Extract the (X, Y) coordinate from the center of the cell holding the provided text.  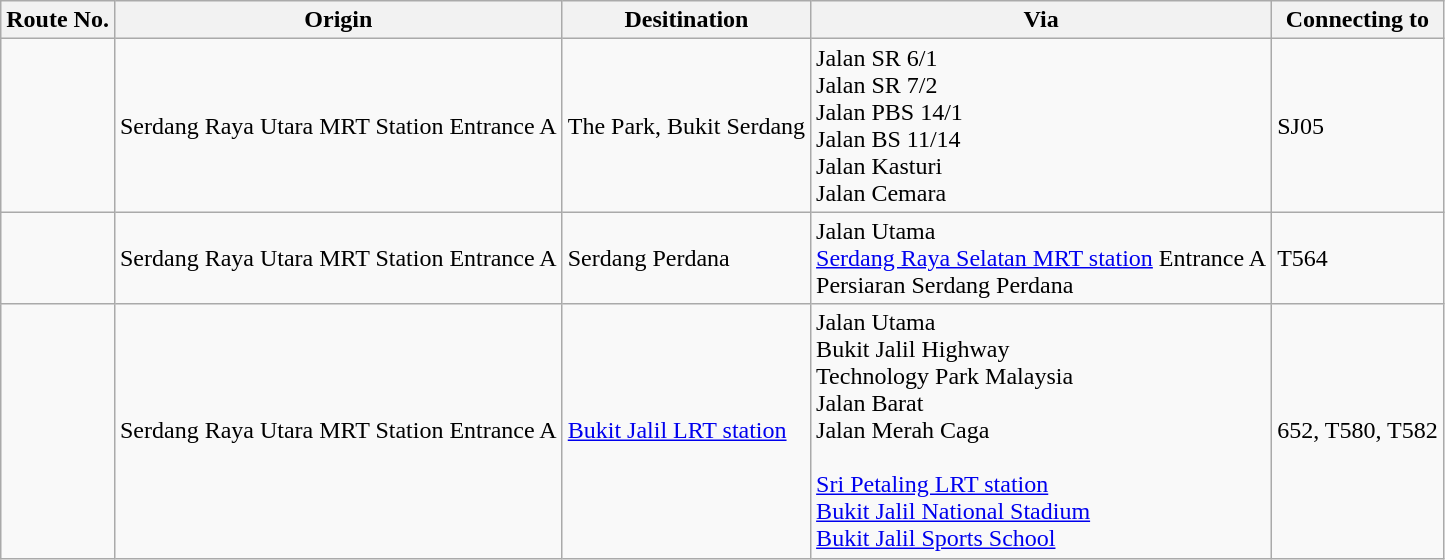
Jalan Utama Serdang Raya Selatan MRT station Entrance APersiaran Serdang Perdana (1042, 258)
Origin (338, 20)
SJ05 (1358, 126)
Jalan SR 6/1Jalan SR 7/2Jalan PBS 14/1Jalan BS 11/14Jalan KasturiJalan Cemara (1042, 126)
652, T580, T582 (1358, 431)
Connecting to (1358, 20)
Desitination (686, 20)
T564 (1358, 258)
Serdang Perdana (686, 258)
Bukit Jalil LRT station (686, 431)
Via (1042, 20)
Route No. (58, 20)
The Park, Bukit Serdang (686, 126)
